Output the (X, Y) coordinate of the center of the cell containing the given text.  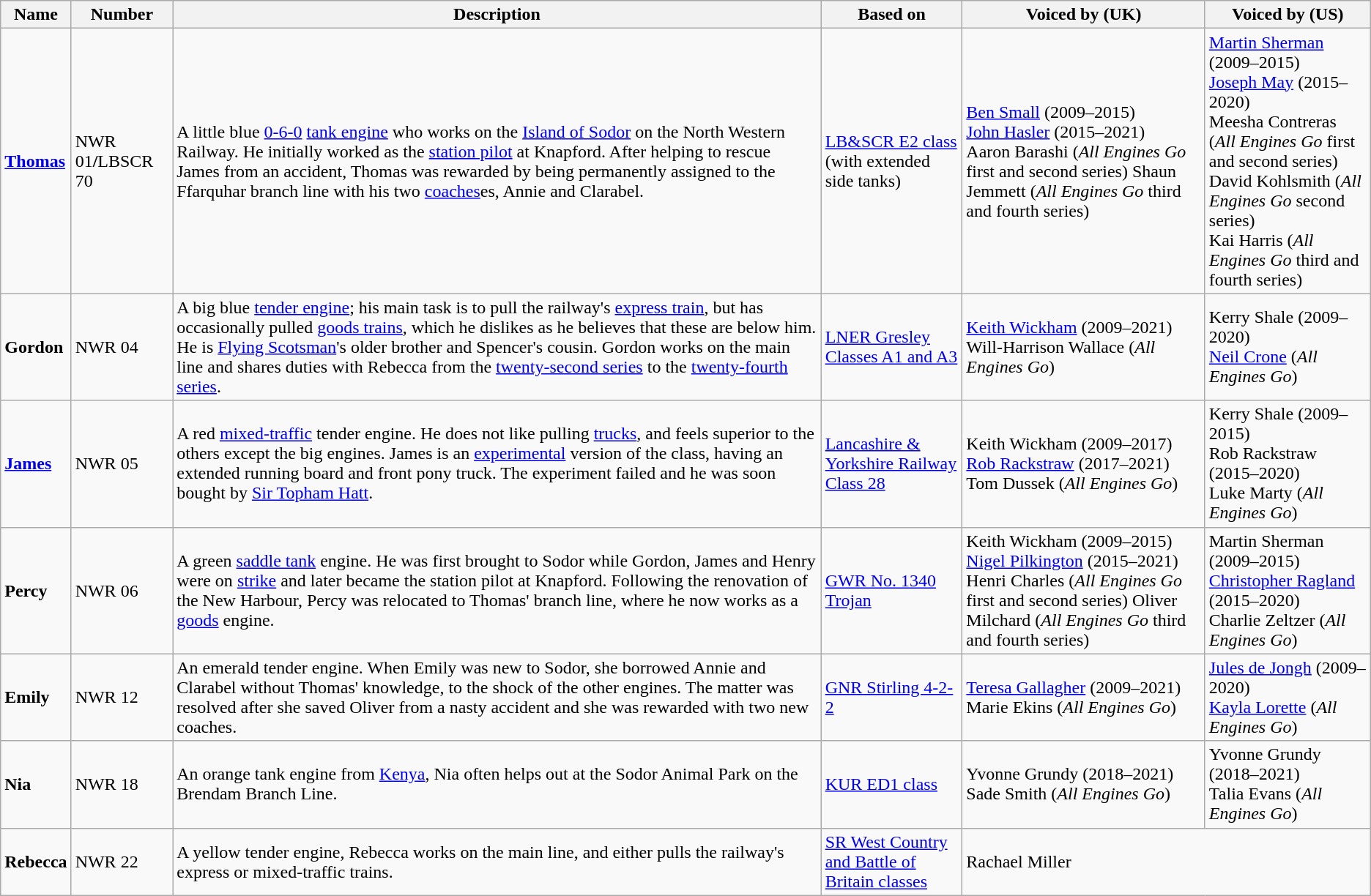
Martin Sherman (2009–2015)Christopher Ragland (2015–2020)Charlie Zeltzer (All Engines Go) (1288, 590)
Percy (36, 590)
Keith Wickham (2009–2021)Will-Harrison Wallace (All Engines Go) (1084, 347)
Emily (36, 697)
Thomas (36, 161)
LB&SCR E2 class (with extended side tanks) (892, 161)
NWR 18 (122, 785)
Kerry Shale (2009–2015)Rob Rackstraw (2015–2020)Luke Marty (All Engines Go) (1288, 464)
A yellow tender engine, Rebecca works on the main line, and either pulls the railway's express or mixed-traffic trains. (497, 862)
Voiced by (US) (1288, 15)
Voiced by (UK) (1084, 15)
SR West Country and Battle of Britain classes (892, 862)
Gordon (36, 347)
Keith Wickham (2009–2017)Rob Rackstraw (2017–2021) Tom Dussek (All Engines Go) (1084, 464)
LNER Gresley Classes A1 and A3 (892, 347)
NWR 04 (122, 347)
Nia (36, 785)
NWR 05 (122, 464)
Kerry Shale (2009–2020)Neil Crone (All Engines Go) (1288, 347)
Yvonne Grundy (2018–2021)Talia Evans (All Engines Go) (1288, 785)
Teresa Gallagher (2009–2021)Marie Ekins (All Engines Go) (1084, 697)
James (36, 464)
GNR Stirling 4-2-2 (892, 697)
Rachael Miller (1166, 862)
KUR ED1 class (892, 785)
Jules de Jongh (2009–2020)Kayla Lorette (All Engines Go) (1288, 697)
Name (36, 15)
Rebecca (36, 862)
NWR 01/LBSCR 70 (122, 161)
Based on (892, 15)
NWR 06 (122, 590)
Yvonne Grundy (2018–2021)Sade Smith (All Engines Go) (1084, 785)
NWR 22 (122, 862)
NWR 12 (122, 697)
Description (497, 15)
Number (122, 15)
GWR No. 1340 Trojan (892, 590)
Lancashire & Yorkshire Railway Class 28 (892, 464)
An orange tank engine from Kenya, Nia often helps out at the Sodor Animal Park on the Brendam Branch Line. (497, 785)
